Detect which cell encompasses the target text, then output its [x, y] center coordinate. 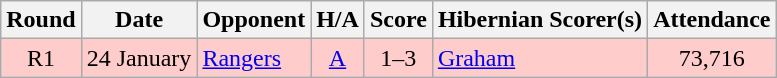
1–3 [398, 58]
A [338, 58]
24 January [139, 58]
Score [398, 20]
Graham [540, 58]
Date [139, 20]
Round [41, 20]
Rangers [254, 58]
Attendance [712, 20]
Hibernian Scorer(s) [540, 20]
R1 [41, 58]
73,716 [712, 58]
H/A [338, 20]
Opponent [254, 20]
